For the text-containing cell, return its midpoint in (x, y) coordinate format. 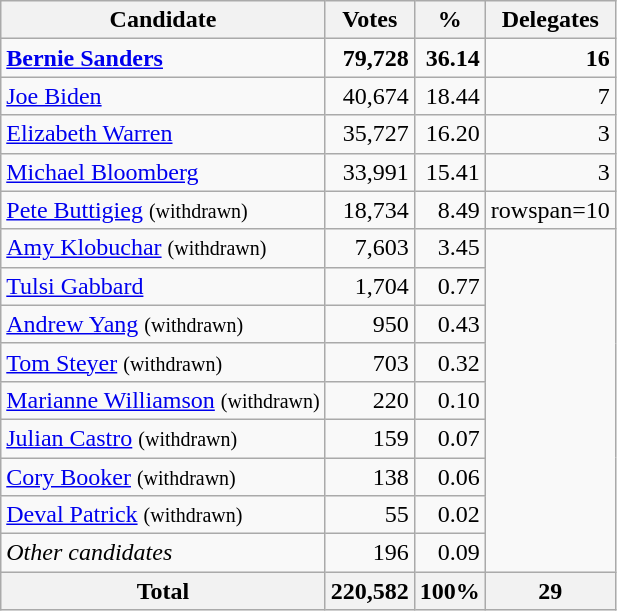
Deval Patrick (withdrawn) (163, 515)
rowspan=10 (550, 210)
950 (370, 324)
138 (370, 477)
0.43 (450, 324)
Total (163, 591)
55 (370, 515)
7,603 (370, 248)
7 (550, 96)
Votes (370, 20)
220,582 (370, 591)
18.44 (450, 96)
0.10 (450, 400)
100% (450, 591)
0.77 (450, 286)
16 (550, 58)
Joe Biden (163, 96)
Elizabeth Warren (163, 134)
Marianne Williamson (withdrawn) (163, 400)
0.02 (450, 515)
Cory Booker (withdrawn) (163, 477)
15.41 (450, 172)
Other candidates (163, 553)
16.20 (450, 134)
Tulsi Gabbard (163, 286)
196 (370, 553)
Delegates (550, 20)
0.32 (450, 362)
79,728 (370, 58)
0.07 (450, 438)
0.06 (450, 477)
Michael Bloomberg (163, 172)
Candidate (163, 20)
35,727 (370, 134)
1,704 (370, 286)
18,734 (370, 210)
0.09 (450, 553)
% (450, 20)
40,674 (370, 96)
Andrew Yang (withdrawn) (163, 324)
8.49 (450, 210)
Amy Klobuchar (withdrawn) (163, 248)
Bernie Sanders (163, 58)
29 (550, 591)
36.14 (450, 58)
Julian Castro (withdrawn) (163, 438)
3.45 (450, 248)
Pete Buttigieg (withdrawn) (163, 210)
33,991 (370, 172)
Tom Steyer (withdrawn) (163, 362)
703 (370, 362)
220 (370, 400)
159 (370, 438)
